For the text-containing cell, return its midpoint in (x, y) coordinate format. 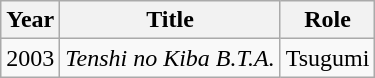
Title (170, 20)
Year (30, 20)
Role (328, 20)
Tsugumi (328, 58)
Tenshi no Kiba B.T.A. (170, 58)
2003 (30, 58)
